Capture the cell that displays the provided text and extract its (x, y) central coordinate. 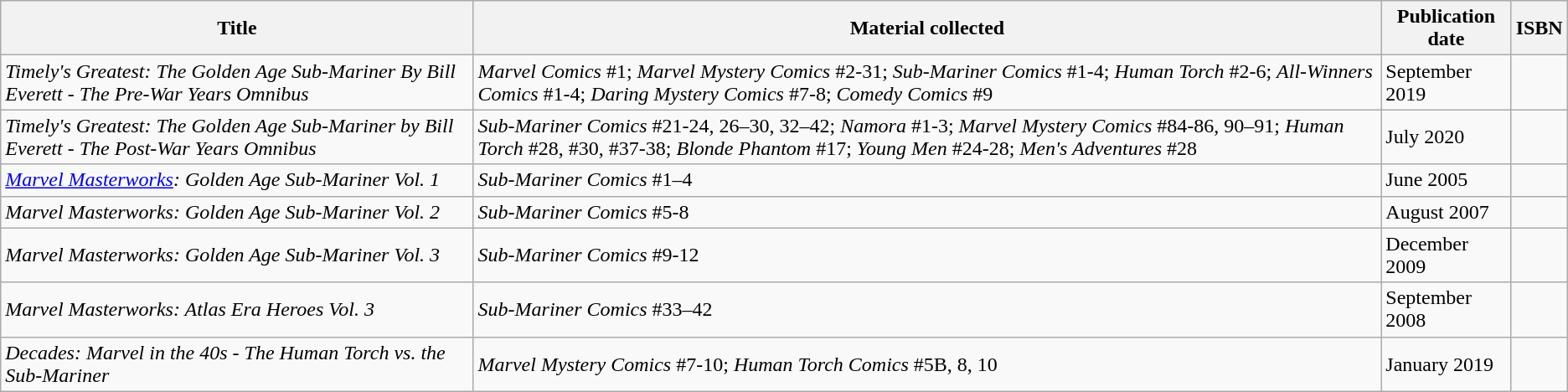
Marvel Masterworks: Golden Age Sub-Mariner Vol. 3 (237, 255)
Marvel Masterworks: Atlas Era Heroes Vol. 3 (237, 310)
ISBN (1540, 28)
September 2019 (1446, 82)
Publication date (1446, 28)
Timely's Greatest: The Golden Age Sub-Mariner by Bill Everett - The Post-War Years Omnibus (237, 137)
Sub-Mariner Comics #1–4 (927, 180)
Marvel Masterworks: Golden Age Sub-Mariner Vol. 2 (237, 212)
Sub-Mariner Comics #33–42 (927, 310)
August 2007 (1446, 212)
Sub-Mariner Comics #5-8 (927, 212)
Decades: Marvel in the 40s - The Human Torch vs. the Sub-Mariner (237, 364)
July 2020 (1446, 137)
June 2005 (1446, 180)
Title (237, 28)
Timely's Greatest: The Golden Age Sub-Mariner By Bill Everett - The Pre-War Years Omnibus (237, 82)
January 2019 (1446, 364)
September 2008 (1446, 310)
Sub-Mariner Comics #9-12 (927, 255)
Material collected (927, 28)
Marvel Mystery Comics #7-10; Human Torch Comics #5B, 8, 10 (927, 364)
Marvel Masterworks: Golden Age Sub-Mariner Vol. 1 (237, 180)
December 2009 (1446, 255)
